Search for the cell housing the specified text and yield its (X, Y) center coordinate. 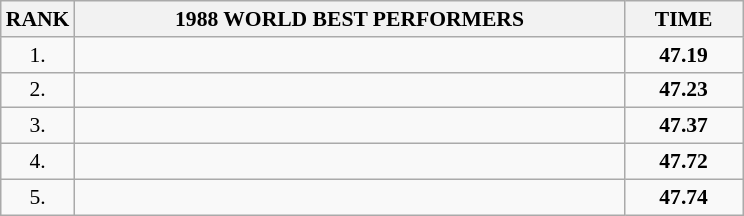
47.19 (684, 55)
5. (38, 197)
4. (38, 162)
47.23 (684, 90)
2. (38, 90)
47.72 (684, 162)
TIME (684, 19)
3. (38, 126)
47.74 (684, 197)
1988 WORLD BEST PERFORMERS (349, 19)
47.37 (684, 126)
1. (38, 55)
RANK (38, 19)
